Locate the cell with the specified text and output its [x, y] center coordinate. 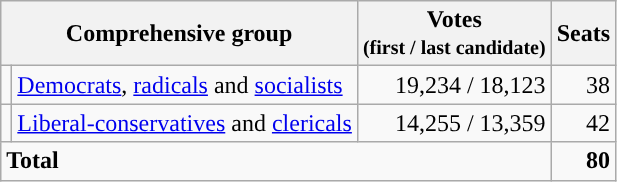
19,234 / 18,123 [454, 85]
Total [276, 161]
42 [583, 123]
80 [583, 161]
Votes(first / last candidate) [454, 34]
Democrats, radicals and socialists [185, 85]
Liberal-conservatives and clericals [185, 123]
14,255 / 13,359 [454, 123]
Seats [583, 34]
38 [583, 85]
Comprehensive group [180, 34]
